Return the [X, Y] coordinate for the center point of the cell that contains the specified text.  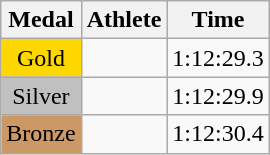
1:12:30.4 [218, 134]
Medal [41, 20]
1:12:29.3 [218, 58]
Time [218, 20]
Athlete [124, 20]
Gold [41, 58]
Silver [41, 96]
Bronze [41, 134]
1:12:29.9 [218, 96]
